Identify which cell holds the provided text, then report its [X, Y] central coordinate. 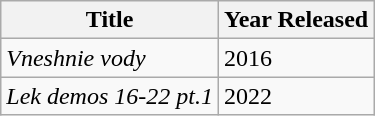
Vneshnie vody [110, 58]
Title [110, 20]
2016 [296, 58]
Lek demos 16-22 pt.1 [110, 96]
2022 [296, 96]
Year Released [296, 20]
